Capture the cell that displays the provided text and extract its (x, y) central coordinate. 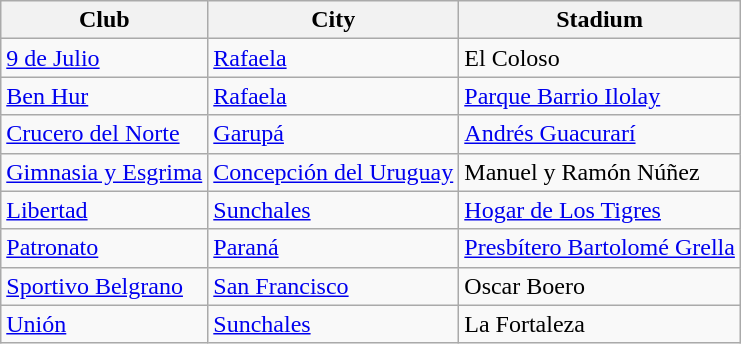
Presbítero Bartolomé Grella (600, 248)
Patronato (104, 248)
Hogar de Los Tigres (600, 210)
El Coloso (600, 58)
Oscar Boero (600, 286)
Manuel y Ramón Núñez (600, 172)
Club (104, 20)
Parque Barrio Ilolay (600, 96)
City (334, 20)
9 de Julio (104, 58)
Unión (104, 324)
La Fortaleza (600, 324)
Garupá (334, 134)
Andrés Guacurarí (600, 134)
Crucero del Norte (104, 134)
Gimnasia y Esgrima (104, 172)
Ben Hur (104, 96)
Concepción del Uruguay (334, 172)
San Francisco (334, 286)
Libertad (104, 210)
Paraná (334, 248)
Sportivo Belgrano (104, 286)
Stadium (600, 20)
